Return the [x, y] coordinate for the center point of the cell that contains the specified text.  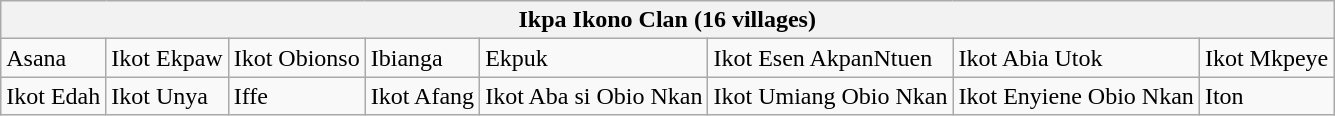
Asana [54, 58]
Ikot Mkpeye [1266, 58]
Ikot Aba si Obio Nkan [594, 96]
Ikot Unya [167, 96]
Ibianga [422, 58]
Iffe [296, 96]
Ikot Edah [54, 96]
Ikot Obionso [296, 58]
Ikot Enyiene Obio Nkan [1076, 96]
Ikot Afang [422, 96]
Ekpuk [594, 58]
Ikot Umiang Obio Nkan [830, 96]
Ikot Abia Utok [1076, 58]
Ikot Ekpaw [167, 58]
Ikpa Ikono Clan (16 villages) [668, 20]
Ikot Esen AkpanNtuen [830, 58]
Iton [1266, 96]
